Provide the (X, Y) coordinate of the cell's center where the given text is located.  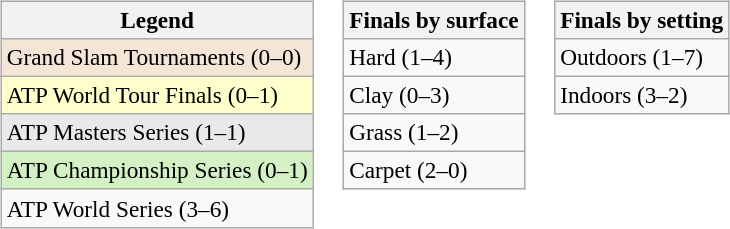
Outdoors (1–7) (642, 57)
Legend (157, 20)
Grand Slam Tournaments (0–0) (157, 57)
ATP World Series (3–6) (157, 208)
ATP World Tour Finals (0–1) (157, 95)
Grass (1–2) (434, 133)
Indoors (3–2) (642, 95)
ATP Masters Series (1–1) (157, 133)
Finals by setting (642, 20)
Clay (0–3) (434, 95)
ATP Championship Series (0–1) (157, 171)
Hard (1–4) (434, 57)
Carpet (2–0) (434, 171)
Finals by surface (434, 20)
